Detect which cell encompasses the target text, then output its [x, y] center coordinate. 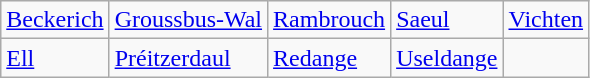
Préitzerdaul [188, 58]
Redange [330, 58]
Beckerich [55, 20]
Rambrouch [330, 20]
Ell [55, 58]
Vichten [546, 20]
Saeul [447, 20]
Groussbus-Wal [188, 20]
Useldange [447, 58]
